Return the (x, y) coordinate for the center point of the cell that contains the specified text.  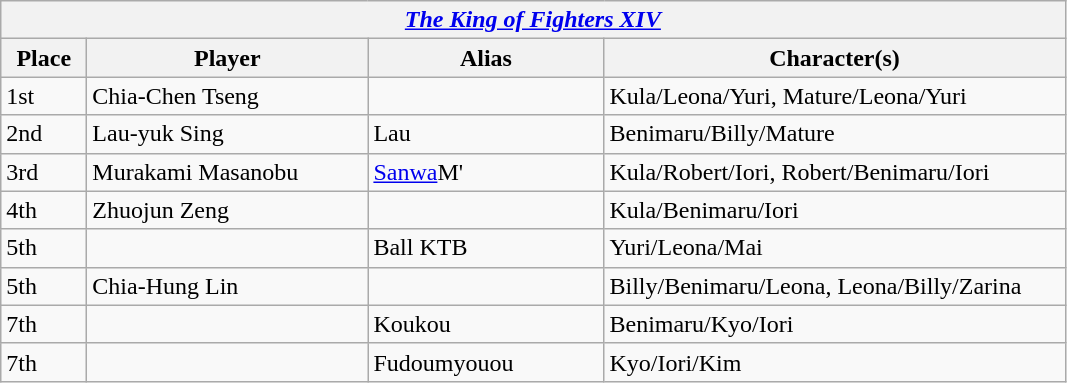
Kula/Benimaru/Iori (834, 210)
Player (228, 58)
Kula/Robert/Iori, Robert/Benimaru/Iori (834, 172)
SanwaM' (486, 172)
Billy/Benimaru/Leona, Leona/Billy/Zarina (834, 286)
Lau-yuk Sing (228, 134)
Murakami Masanobu (228, 172)
1st (44, 96)
4th (44, 210)
Character(s) (834, 58)
Place (44, 58)
2nd (44, 134)
Benimaru/Billy/Mature (834, 134)
Benimaru/Kyo/Iori (834, 324)
Lau (486, 134)
Ball KTB (486, 248)
Koukou (486, 324)
Alias (486, 58)
Fudoumyouou (486, 362)
Yuri/Leona/Mai (834, 248)
Chia-Hung Lin (228, 286)
3rd (44, 172)
Kyo/Iori/Kim (834, 362)
Zhuojun Zeng (228, 210)
The King of Fighters XIV (533, 20)
Kula/Leona/Yuri, Mature/Leona/Yuri (834, 96)
Chia-Chen Tseng (228, 96)
